Determine the [X, Y] coordinate at the center of the cell enclosing the given text.  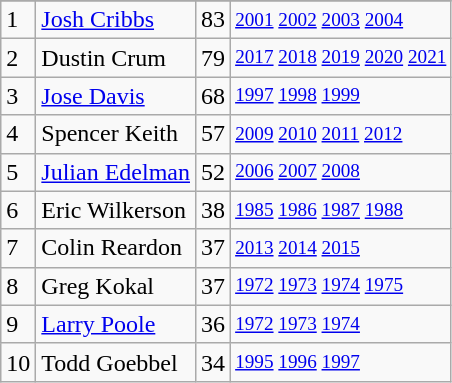
68 [214, 96]
Josh Cribbs [116, 20]
1972 1973 1974 1975 [341, 286]
Larry Poole [116, 324]
8 [18, 286]
36 [214, 324]
4 [18, 134]
10 [18, 362]
34 [214, 362]
1985 1986 1987 1988 [341, 210]
2013 2014 2015 [341, 248]
6 [18, 210]
5 [18, 172]
Eric Wilkerson [116, 210]
83 [214, 20]
Dustin Crum [116, 58]
2017 2018 2019 2020 2021 [341, 58]
1995 1996 1997 [341, 362]
7 [18, 248]
52 [214, 172]
2006 2007 2008 [341, 172]
1997 1998 1999 [341, 96]
2 [18, 58]
Spencer Keith [116, 134]
38 [214, 210]
Julian Edelman [116, 172]
3 [18, 96]
57 [214, 134]
Jose Davis [116, 96]
2009 2010 2011 2012 [341, 134]
Todd Goebbel [116, 362]
2001 2002 2003 2004 [341, 20]
1972 1973 1974 [341, 324]
Greg Kokal [116, 286]
Colin Reardon [116, 248]
1 [18, 20]
79 [214, 58]
9 [18, 324]
